For the text-containing cell, return its midpoint in [X, Y] coordinate format. 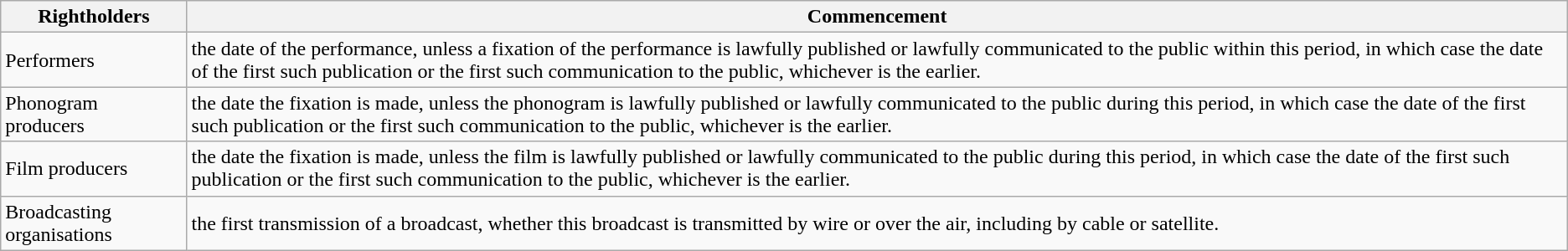
Rightholders [94, 17]
Phonogram producers [94, 114]
Broadcasting organisations [94, 223]
the first transmission of a broadcast, whether this broadcast is transmitted by wire or over the air, including by cable or satellite. [877, 223]
Commencement [877, 17]
Film producers [94, 169]
Performers [94, 60]
